For the text-containing cell, return its midpoint in (x, y) coordinate format. 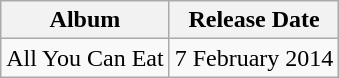
Release Date (254, 20)
All You Can Eat (85, 58)
Album (85, 20)
7 February 2014 (254, 58)
